Provide the (x, y) coordinate of the cell's center where the given text is located.  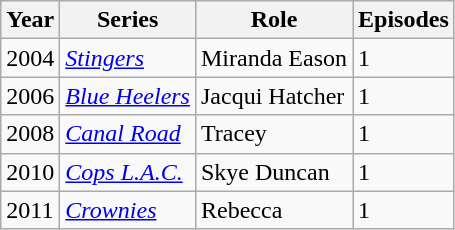
2004 (30, 58)
Series (128, 20)
Blue Heelers (128, 96)
Year (30, 20)
Stingers (128, 58)
2011 (30, 210)
Crownies (128, 210)
Jacqui Hatcher (274, 96)
Skye Duncan (274, 172)
2008 (30, 134)
Canal Road (128, 134)
Cops L.A.C. (128, 172)
Tracey (274, 134)
Role (274, 20)
Rebecca (274, 210)
2006 (30, 96)
Miranda Eason (274, 58)
Episodes (404, 20)
2010 (30, 172)
